Pinpoint the cell where the given text exists, returning its (X, Y) midpoint coordinate. 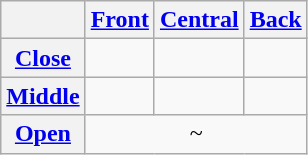
Central (199, 20)
~ (196, 134)
Back (276, 20)
Open (43, 134)
Front (120, 20)
Close (43, 58)
Middle (43, 96)
